Scan for the cell matching the given text and deliver its [X, Y] coordinate at center. 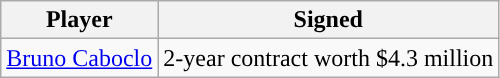
Bruno Caboclo [80, 58]
2-year contract worth $4.3 million [328, 58]
Signed [328, 20]
Player [80, 20]
